From the cell containing the given text, extract its center point as (X, Y) coordinate. 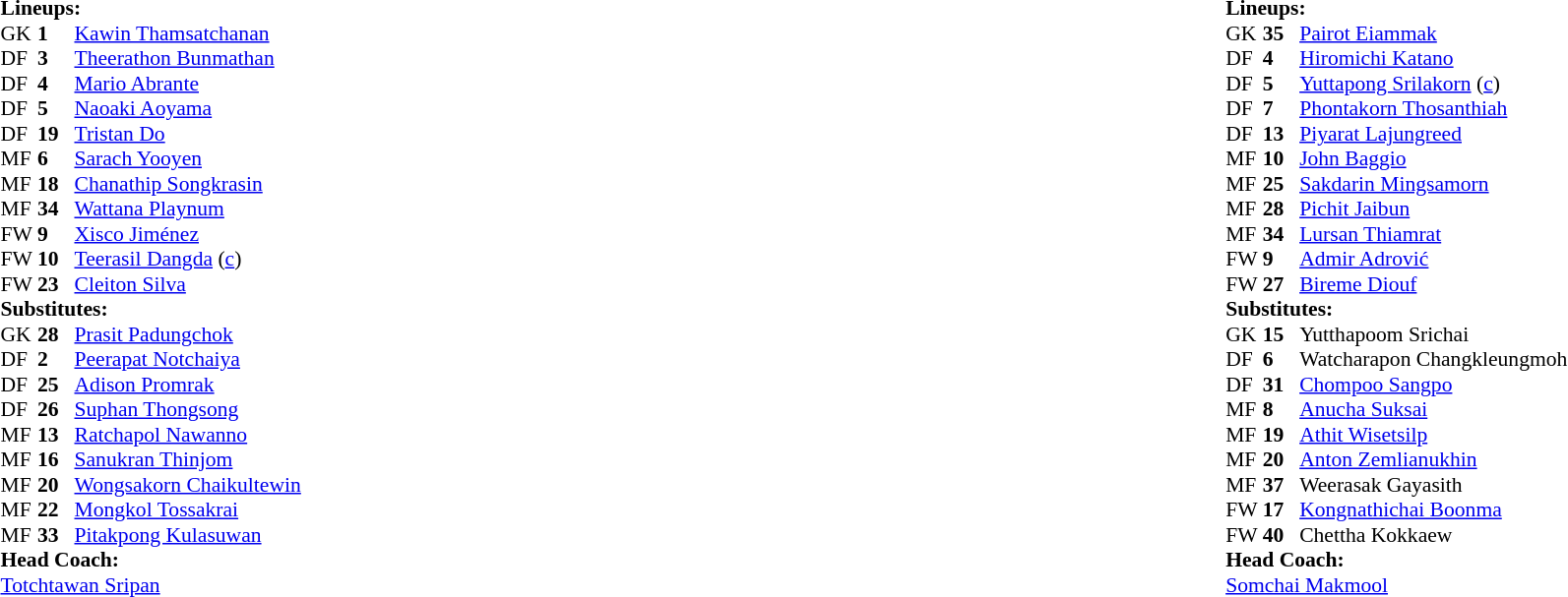
Yuttapong Srilakorn (c) (1433, 84)
15 (1282, 334)
Naoaki Aoyama (188, 109)
Chanathip Songkrasin (188, 184)
Adison Promrak (188, 385)
Xisco Jiménez (188, 234)
33 (56, 535)
Yutthapoom Srichai (1433, 334)
Lursan Thiamrat (1433, 234)
Kongnathichai Boonma (1433, 510)
16 (56, 459)
Admir Adrović (1433, 259)
23 (56, 284)
Mario Abrante (188, 84)
Phontakorn Thosanthiah (1433, 109)
37 (1282, 485)
Tristan Do (188, 134)
Anucha Suksai (1433, 410)
17 (1282, 510)
Bireme Diouf (1433, 284)
John Baggio (1433, 158)
Pitakpong Kulasuwan (188, 535)
Pichit Jaibun (1433, 209)
Piyarat Lajungreed (1433, 134)
22 (56, 510)
2 (56, 359)
Sarach Yooyen (188, 158)
Kawin Thamsatchanan (188, 33)
Suphan Thongsong (188, 410)
Weerasak Gayasith (1433, 485)
27 (1282, 284)
Athit Wisetsilp (1433, 435)
Sakdarin Mingsamorn (1433, 184)
Pairot Eiammak (1433, 33)
18 (56, 184)
Mongkol Tossakrai (188, 510)
Anton Zemlianukhin (1433, 459)
Chettha Kokkaew (1433, 535)
3 (56, 58)
35 (1282, 33)
8 (1282, 410)
1 (56, 33)
Peerapat Notchaiya (188, 359)
Watcharapon Changkleungmoh (1433, 359)
Wongsakorn Chaikultewin (188, 485)
Prasit Padungchok (188, 334)
Cleiton Silva (188, 284)
26 (56, 410)
31 (1282, 385)
Hiromichi Katano (1433, 58)
Wattana Playnum (188, 209)
7 (1282, 109)
40 (1282, 535)
Chompoo Sangpo (1433, 385)
Ratchapol Nawanno (188, 435)
Teerasil Dangda (c) (188, 259)
Sanukran Thinjom (188, 459)
Theerathon Bunmathan (188, 58)
